Detect which cell encompasses the target text, then output its [x, y] center coordinate. 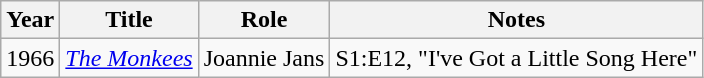
Joannie Jans [264, 58]
The Monkees [129, 58]
S1:E12, "I've Got a Little Song Here" [516, 58]
1966 [30, 58]
Year [30, 20]
Role [264, 20]
Title [129, 20]
Notes [516, 20]
